Determine the (X, Y) coordinate at the center of the cell enclosing the given text.  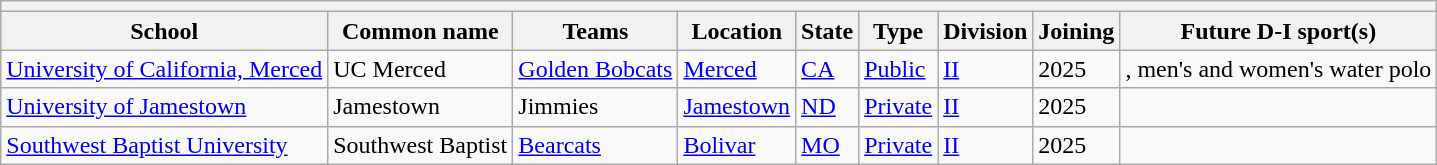
, men's and women's water polo (1278, 69)
Southwest Baptist University (164, 145)
Teams (596, 31)
Location (737, 31)
ND (828, 107)
MO (828, 145)
UC Merced (420, 69)
Golden Bobcats (596, 69)
Jimmies (596, 107)
University of California, Merced (164, 69)
Common name (420, 31)
University of Jamestown (164, 107)
Joining (1076, 31)
Division (986, 31)
School (164, 31)
Future D-I sport(s) (1278, 31)
Type (898, 31)
Public (898, 69)
Bearcats (596, 145)
State (828, 31)
Merced (737, 69)
CA (828, 69)
Southwest Baptist (420, 145)
Bolivar (737, 145)
